Identify which cell holds the provided text, then report its [x, y] central coordinate. 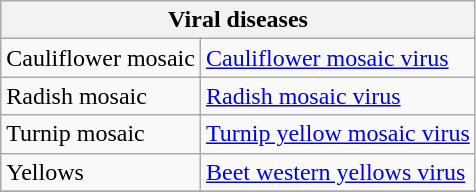
Beet western yellows virus [338, 172]
Yellows [101, 172]
Cauliflower mosaic virus [338, 58]
Radish mosaic virus [338, 96]
Turnip yellow mosaic virus [338, 134]
Turnip mosaic [101, 134]
Cauliflower mosaic [101, 58]
Radish mosaic [101, 96]
Viral diseases [238, 20]
